Output the [x, y] coordinate of the center of the cell containing the given text.  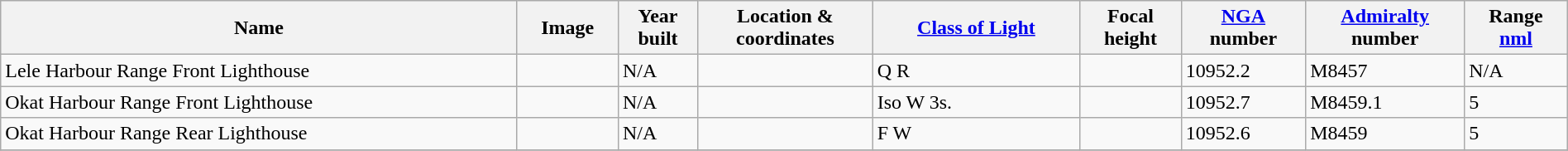
M8459.1 [1385, 102]
Okat Harbour Range Front Lighthouse [259, 102]
Yearbuilt [657, 28]
Rangenml [1517, 28]
M8457 [1385, 71]
10952.2 [1244, 71]
Image [567, 28]
Lele Harbour Range Front Lighthouse [259, 71]
Class of Light [976, 28]
F W [976, 134]
Name [259, 28]
NGAnumber [1244, 28]
Location & coordinates [786, 28]
M8459 [1385, 134]
Admiraltynumber [1385, 28]
Iso W 3s. [976, 102]
Okat Harbour Range Rear Lighthouse [259, 134]
Focalheight [1131, 28]
10952.6 [1244, 134]
Q R [976, 71]
10952.7 [1244, 102]
